Return the [x, y] coordinate for the center point of the cell that contains the specified text.  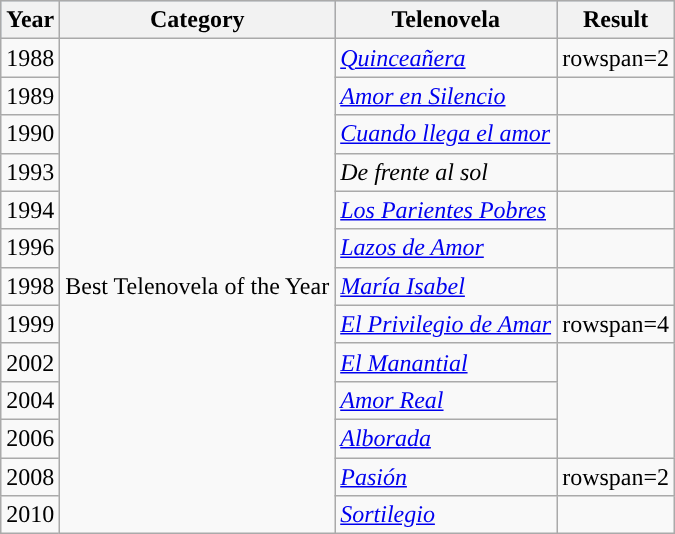
1993 [30, 172]
1989 [30, 96]
Telenovela [446, 20]
2006 [30, 438]
Alborada [446, 438]
2002 [30, 362]
1988 [30, 58]
2004 [30, 400]
Amor Real [446, 400]
Year [30, 20]
María Isabel [446, 286]
1994 [30, 210]
Los Parientes Pobres [446, 210]
Category [198, 20]
1990 [30, 134]
De frente al sol [446, 172]
2008 [30, 477]
rowspan=4 [616, 324]
Amor en Silencio [446, 96]
Lazos de Amor [446, 248]
Cuando llega el amor [446, 134]
1998 [30, 286]
1999 [30, 324]
Best Telenovela of the Year [198, 286]
El Privilegio de Amar [446, 324]
Pasión [446, 477]
1996 [30, 248]
Quinceañera [446, 58]
El Manantial [446, 362]
2010 [30, 515]
Result [616, 20]
Sortilegio [446, 515]
